Return (X, Y) of the center of cell containing provided text 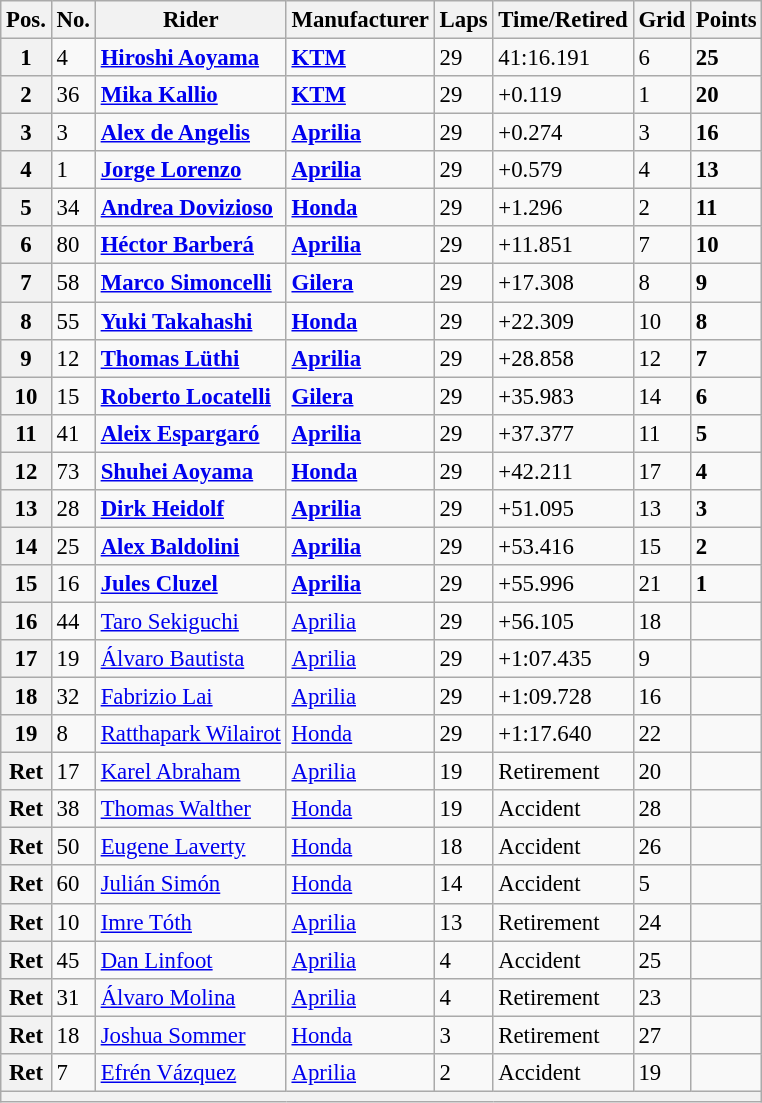
21 (662, 584)
50 (73, 847)
Alex Baldolini (190, 546)
Dirk Heidolf (190, 509)
Thomas Walther (190, 809)
32 (73, 697)
Ratthapark Wilairot (190, 734)
24 (662, 922)
Mika Kallio (190, 95)
34 (73, 208)
Karel Abraham (190, 772)
+35.983 (563, 396)
27 (662, 1035)
+56.105 (563, 621)
58 (73, 283)
23 (662, 997)
60 (73, 885)
Pos. (26, 20)
80 (73, 245)
+1:17.640 (563, 734)
Álvaro Bautista (190, 659)
55 (73, 321)
Shuhei Aoyama (190, 471)
Thomas Lüthi (190, 358)
Andrea Dovizioso (190, 208)
Efrén Vázquez (190, 1073)
Roberto Locatelli (190, 396)
Álvaro Molina (190, 997)
26 (662, 847)
+37.377 (563, 433)
44 (73, 621)
Jules Cluzel (190, 584)
+1:07.435 (563, 659)
Laps (464, 20)
Grid (662, 20)
Joshua Sommer (190, 1035)
+0.274 (563, 133)
Imre Tóth (190, 922)
41:16.191 (563, 58)
45 (73, 960)
22 (662, 734)
Marco Simoncelli (190, 283)
+28.858 (563, 358)
Manufacturer (360, 20)
+11.851 (563, 245)
36 (73, 95)
Héctor Barberá (190, 245)
Time/Retired (563, 20)
41 (73, 433)
Dan Linfoot (190, 960)
38 (73, 809)
+1:09.728 (563, 697)
Yuki Takahashi (190, 321)
73 (73, 471)
Eugene Laverty (190, 847)
+53.416 (563, 546)
+0.119 (563, 95)
Points (726, 20)
+1.296 (563, 208)
+42.211 (563, 471)
Alex de Angelis (190, 133)
Hiroshi Aoyama (190, 58)
+22.309 (563, 321)
Taro Sekiguchi (190, 621)
No. (73, 20)
+0.579 (563, 170)
Rider (190, 20)
Jorge Lorenzo (190, 170)
+17.308 (563, 283)
Aleix Espargaró (190, 433)
+55.996 (563, 584)
+51.095 (563, 509)
Fabrizio Lai (190, 697)
31 (73, 997)
Julián Simón (190, 885)
